Find where the given text appears and provide that cell's center as (x, y) coordinate. 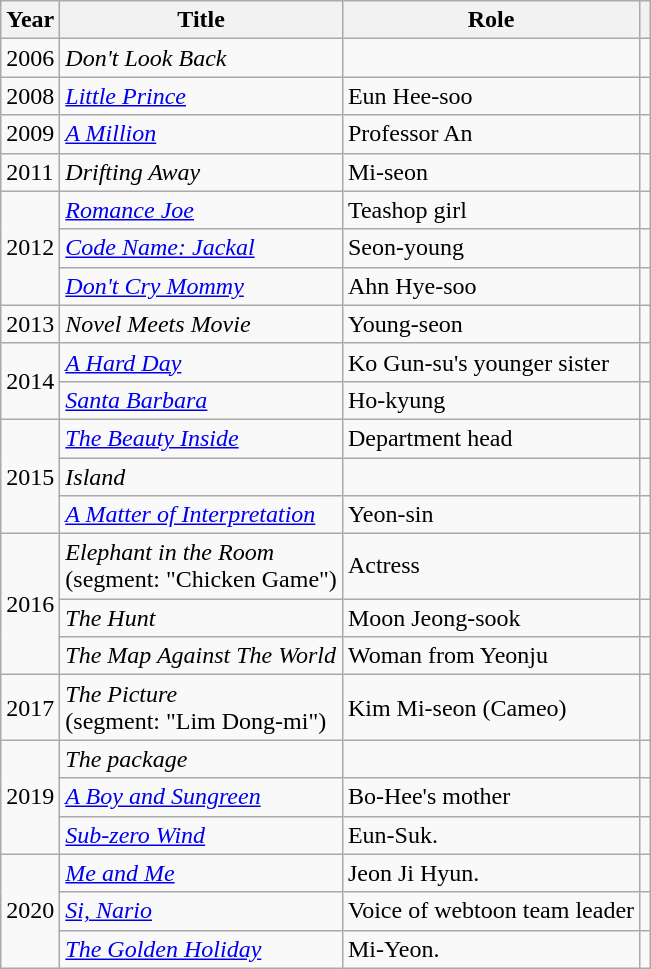
The package (202, 759)
2008 (30, 96)
Don't Cry Mommy (202, 286)
Ho-kyung (490, 400)
Teashop girl (490, 210)
Eun Hee-soo (490, 96)
Mi-seon (490, 172)
Island (202, 477)
Yeon-sin (490, 515)
Department head (490, 438)
A Hard Day (202, 362)
Don't Look Back (202, 58)
A Boy and Sungreen (202, 797)
Jeon Ji Hyun. (490, 873)
Professor An (490, 134)
2009 (30, 134)
Role (490, 20)
2013 (30, 324)
The Beauty Inside (202, 438)
Code Name: Jackal (202, 248)
Woman from Yeonju (490, 656)
Moon Jeong-sook (490, 618)
The Hunt (202, 618)
Santa Barbara (202, 400)
2012 (30, 248)
2006 (30, 58)
2016 (30, 604)
Ahn Hye-soo (490, 286)
Bo-Hee's mother (490, 797)
Little Prince (202, 96)
Kim Mi-seon (Cameo) (490, 708)
Mi-Yeon. (490, 949)
2014 (30, 381)
Romance Joe (202, 210)
2017 (30, 708)
The Golden Holiday (202, 949)
Ko Gun-su's younger sister (490, 362)
A Million (202, 134)
2020 (30, 911)
2011 (30, 172)
The Map Against The World (202, 656)
2015 (30, 476)
Actress (490, 566)
Sub-zero Wind (202, 835)
Young-seon (490, 324)
Voice of webtoon team leader (490, 911)
Eun-Suk. (490, 835)
2019 (30, 797)
Title (202, 20)
Elephant in the Room(segment: "Chicken Game") (202, 566)
Si, Nario (202, 911)
Seon-young (490, 248)
Drifting Away (202, 172)
Me and Me (202, 873)
A Matter of Interpretation (202, 515)
Year (30, 20)
Novel Meets Movie (202, 324)
The Picture(segment: "Lim Dong-mi") (202, 708)
